Return (x, y) of the center of cell containing provided text 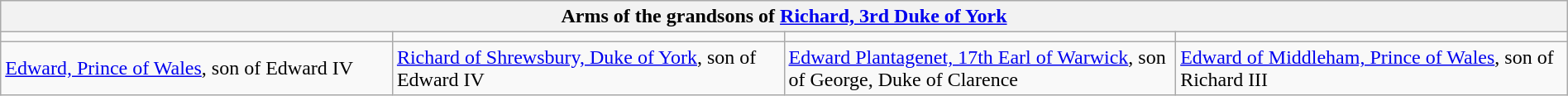
Edward, Prince of Wales, son of Edward IV (197, 68)
Edward of Middleham, Prince of Wales, son of Richard III (1372, 68)
Arms of the grandsons of Richard, 3rd Duke of York (784, 17)
Edward Plantagenet, 17th Earl of Warwick, son of George, Duke of Clarence (980, 68)
Richard of Shrewsbury, Duke of York, son of Edward IV (588, 68)
